Detect which cell encompasses the target text, then output its (X, Y) center coordinate. 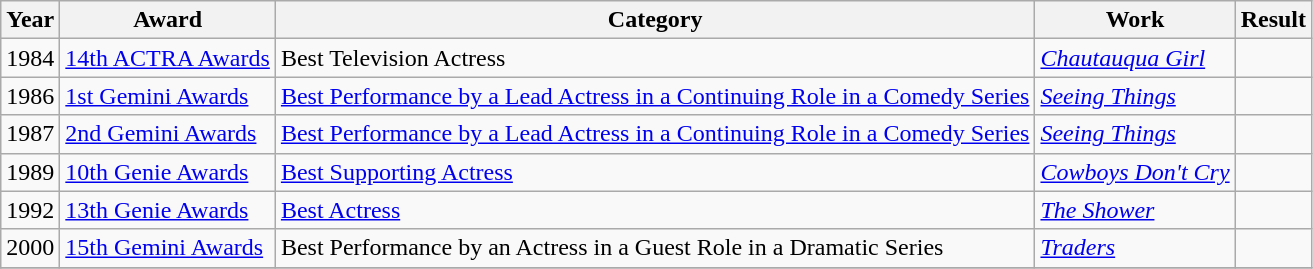
Cowboys Don't Cry (1135, 172)
2000 (30, 248)
Result (1273, 20)
Award (168, 20)
Best Performance by an Actress in a Guest Role in a Dramatic Series (655, 248)
14th ACTRA Awards (168, 58)
Best Television Actress (655, 58)
15th Gemini Awards (168, 248)
1989 (30, 172)
Work (1135, 20)
1st Gemini Awards (168, 96)
The Shower (1135, 210)
Category (655, 20)
Best Actress (655, 210)
Year (30, 20)
1987 (30, 134)
Traders (1135, 248)
13th Genie Awards (168, 210)
1992 (30, 210)
Chautauqua Girl (1135, 58)
1984 (30, 58)
1986 (30, 96)
Best Supporting Actress (655, 172)
10th Genie Awards (168, 172)
2nd Gemini Awards (168, 134)
